Identify which cell holds the provided text, then report its (X, Y) central coordinate. 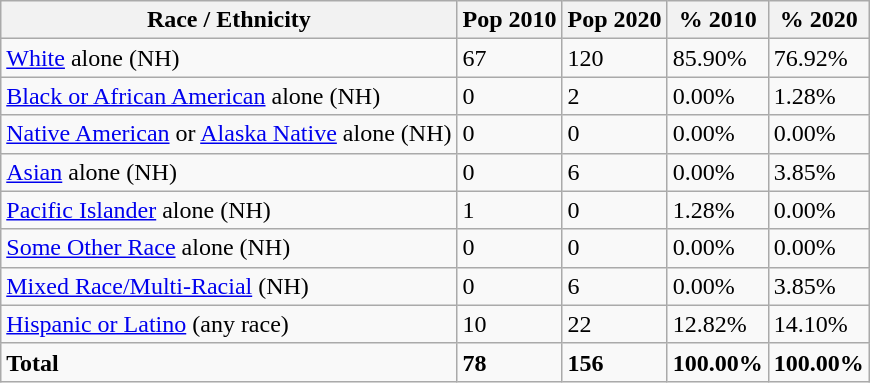
85.90% (718, 58)
Asian alone (NH) (229, 172)
156 (614, 362)
78 (510, 362)
67 (510, 58)
White alone (NH) (229, 58)
% 2010 (718, 20)
Pacific Islander alone (NH) (229, 210)
Mixed Race/Multi-Racial (NH) (229, 286)
2 (614, 96)
Total (229, 362)
% 2020 (818, 20)
120 (614, 58)
Pop 2020 (614, 20)
10 (510, 324)
12.82% (718, 324)
Some Other Race alone (NH) (229, 248)
22 (614, 324)
Black or African American alone (NH) (229, 96)
Native American or Alaska Native alone (NH) (229, 134)
Hispanic or Latino (any race) (229, 324)
1 (510, 210)
Pop 2010 (510, 20)
Race / Ethnicity (229, 20)
76.92% (818, 58)
14.10% (818, 324)
